Locate the cell with the specified text and output its [X, Y] center coordinate. 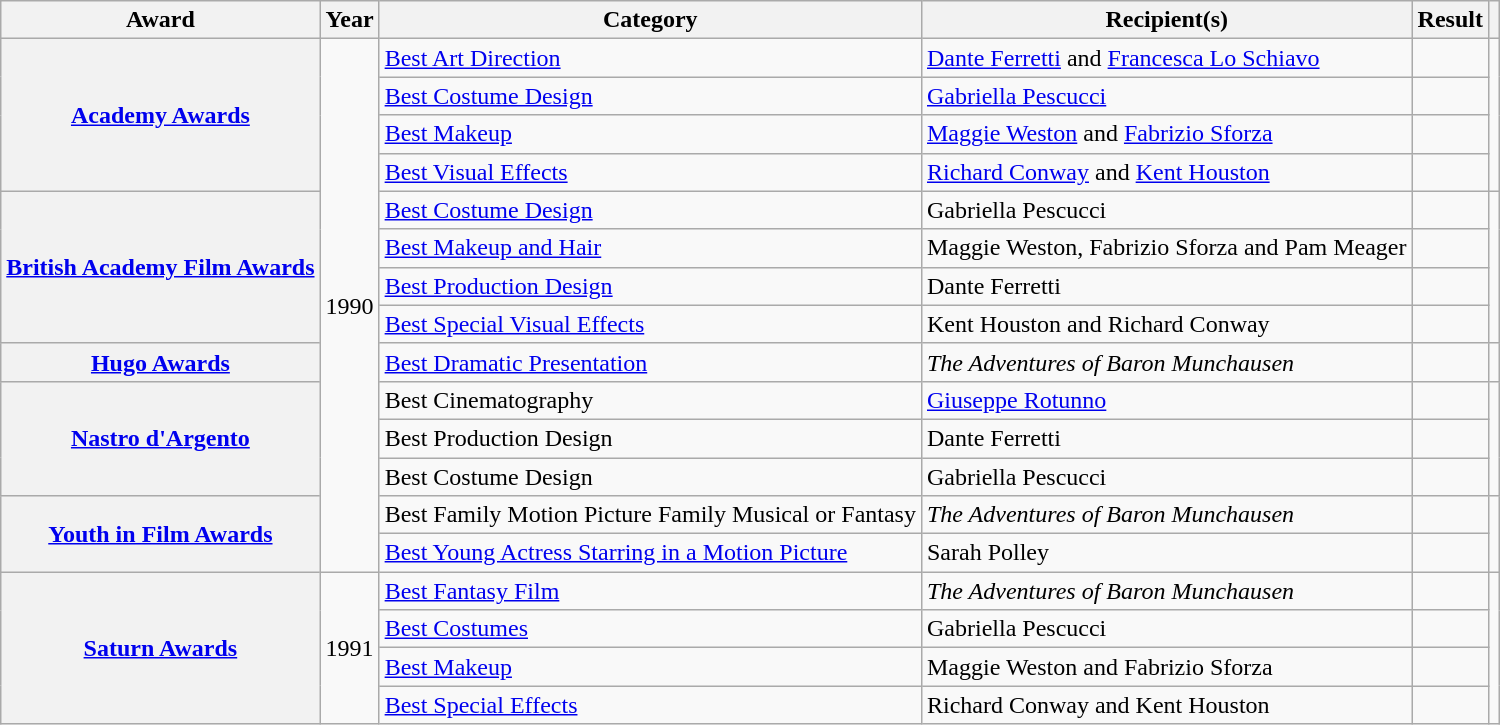
Best Costumes [650, 629]
Hugo Awards [160, 362]
Sarah Polley [1166, 553]
Best Fantasy Film [650, 591]
Nastro d'Argento [160, 438]
Award [160, 20]
Maggie Weston, Fabrizio Sforza and Pam Meager [1166, 248]
Best Special Visual Effects [650, 324]
Kent Houston and Richard Conway [1166, 324]
Best Makeup and Hair [650, 248]
Result [1450, 20]
1991 [350, 648]
Best Cinematography [650, 400]
Best Young Actress Starring in a Motion Picture [650, 553]
Category [650, 20]
Recipient(s) [1166, 20]
Giuseppe Rotunno [1166, 400]
Youth in Film Awards [160, 534]
Best Special Effects [650, 705]
Best Family Motion Picture Family Musical or Fantasy [650, 515]
Saturn Awards [160, 648]
British Academy Film Awards [160, 267]
Academy Awards [160, 115]
Year [350, 20]
Best Dramatic Presentation [650, 362]
1990 [350, 306]
Best Visual Effects [650, 172]
Dante Ferretti and Francesca Lo Schiavo [1166, 58]
Best Art Direction [650, 58]
